Locate the cell with the specified text and output its [X, Y] center coordinate. 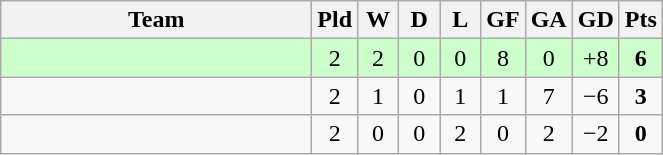
Pts [640, 20]
D [420, 20]
Pld [335, 20]
3 [640, 96]
GF [503, 20]
−6 [596, 96]
6 [640, 58]
Team [156, 20]
+8 [596, 58]
−2 [596, 134]
8 [503, 58]
L [460, 20]
GA [548, 20]
7 [548, 96]
W [378, 20]
GD [596, 20]
